Capture the cell that displays the provided text and extract its [X, Y] central coordinate. 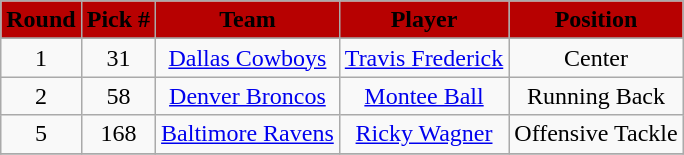
1 [41, 58]
58 [118, 96]
Offensive Tackle [596, 134]
Travis Frederick [424, 58]
Ricky Wagner [424, 134]
Running Back [596, 96]
2 [41, 96]
Center [596, 58]
Montee Ball [424, 96]
Baltimore Ravens [248, 134]
Position [596, 20]
Round [41, 20]
5 [41, 134]
Dallas Cowboys [248, 58]
168 [118, 134]
Denver Broncos [248, 96]
Team [248, 20]
31 [118, 58]
Pick # [118, 20]
Player [424, 20]
